Detect which cell encompasses the target text, then output its (X, Y) center coordinate. 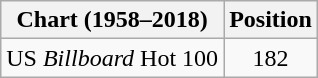
US Billboard Hot 100 (112, 58)
Position (271, 20)
Chart (1958–2018) (112, 20)
182 (271, 58)
